Return the (X, Y) coordinate for the center point of the cell that contains the specified text.  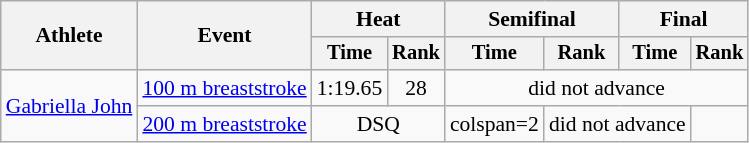
Semifinal (532, 19)
28 (416, 88)
colspan=2 (494, 124)
Final (684, 19)
Gabriella John (70, 106)
200 m breaststroke (224, 124)
Heat (378, 19)
1:19.65 (350, 88)
DSQ (378, 124)
Athlete (70, 36)
Event (224, 36)
100 m breaststroke (224, 88)
